Capture the cell that displays the provided text and extract its (x, y) central coordinate. 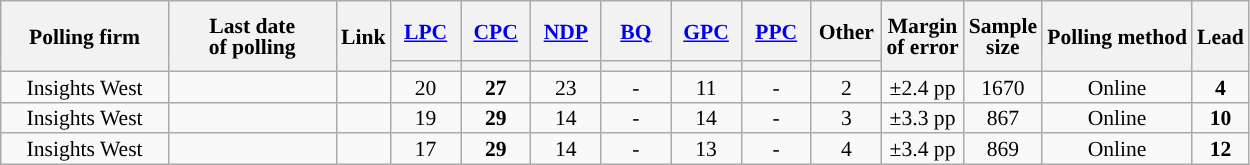
PPC (776, 31)
11 (706, 86)
2 (846, 86)
17 (426, 150)
20 (426, 86)
1670 (1003, 86)
869 (1003, 150)
Polling method (1117, 36)
Other (846, 31)
±2.4 pp (922, 86)
23 (566, 86)
±3.4 pp (922, 150)
NDP (566, 31)
Link (364, 36)
GPC (706, 31)
CPC (496, 31)
3 (846, 118)
10 (1220, 118)
BQ (636, 31)
Lead (1220, 36)
Polling firm (85, 36)
27 (496, 86)
Marginof error (922, 36)
867 (1003, 118)
13 (706, 150)
12 (1220, 150)
LPC (426, 31)
±3.3 pp (922, 118)
Last dateof polling (252, 36)
19 (426, 118)
Samplesize (1003, 36)
